Scan for the cell matching the given text and deliver its (X, Y) coordinate at center. 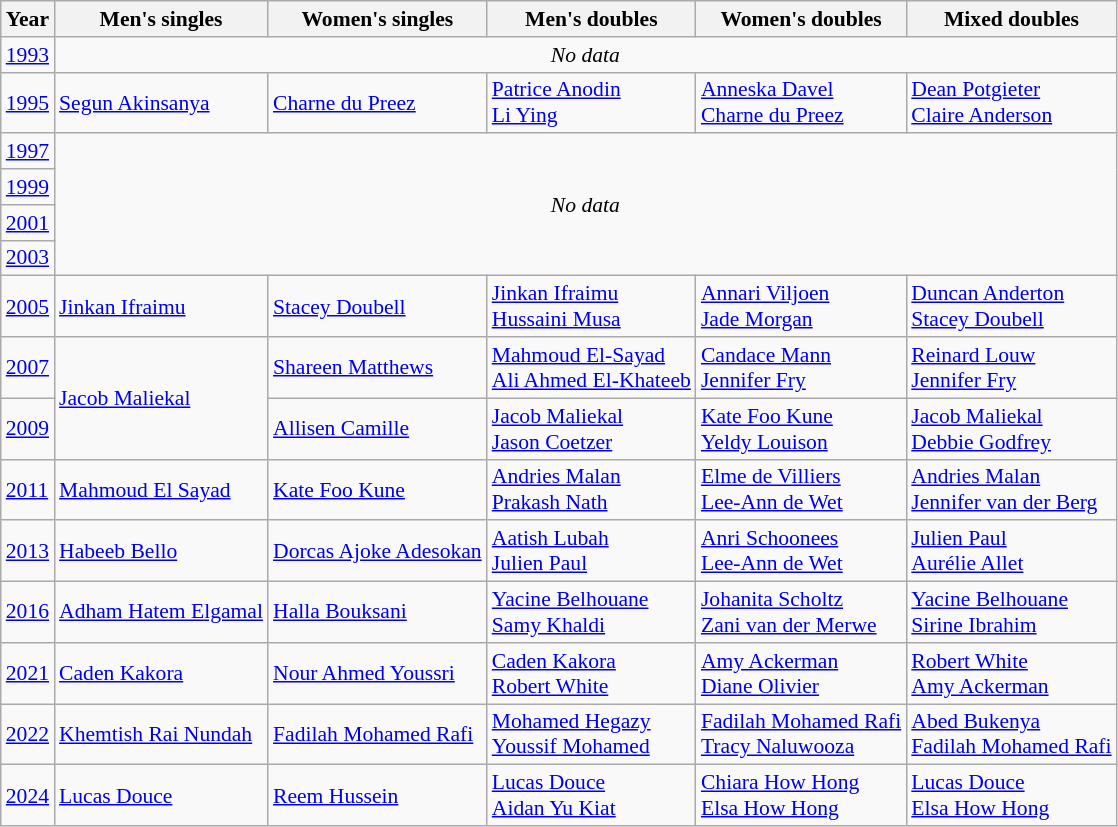
Chiara How Hong Elsa How Hong (801, 796)
1997 (28, 152)
Julien Paul Aurélie Allet (1011, 552)
Habeeb Bello (161, 552)
2016 (28, 612)
Caden Kakora (161, 674)
Jacob Maliekal Debbie Godfrey (1011, 428)
Lucas Douce (161, 796)
Andries Malan Prakash Nath (592, 490)
Caden Kakora Robert White (592, 674)
Johanita Scholtz Zani van der Merwe (801, 612)
1993 (28, 55)
Khemtish Rai Nundah (161, 734)
Segun Akinsanya (161, 102)
Reinard Louw Jennifer Fry (1011, 368)
Jacob Maliekal Jason Coetzer (592, 428)
2024 (28, 796)
Jinkan Ifraimu Hussaini Musa (592, 306)
Charne du Preez (378, 102)
Reem Hussein (378, 796)
Mohamed Hegazy Youssif Mohamed (592, 734)
2013 (28, 552)
Jacob Maliekal (161, 398)
Nour Ahmed Youssri (378, 674)
Amy Ackerman Diane Olivier (801, 674)
Allisen Camille (378, 428)
Dorcas Ajoke Adesokan (378, 552)
Mahmoud El-Sayad Ali Ahmed El-Khateeb (592, 368)
Jinkan Ifraimu (161, 306)
Andries Malan Jennifer van der Berg (1011, 490)
1995 (28, 102)
Abed Bukenya Fadilah Mohamed Rafi (1011, 734)
Year (28, 19)
Yacine Belhouane Sirine Ibrahim (1011, 612)
2022 (28, 734)
Women's doubles (801, 19)
Lucas Douce Aidan Yu Kiat (592, 796)
Mahmoud El Sayad (161, 490)
2021 (28, 674)
2011 (28, 490)
Adham Hatem Elgamal (161, 612)
2005 (28, 306)
Lucas Douce Elsa How Hong (1011, 796)
Shareen Matthews (378, 368)
Duncan Anderton Stacey Doubell (1011, 306)
Men's singles (161, 19)
Mixed doubles (1011, 19)
Stacey Doubell (378, 306)
Aatish Lubah Julien Paul (592, 552)
1999 (28, 187)
Candace Mann Jennifer Fry (801, 368)
Halla Bouksani (378, 612)
Anri Schoonees Lee-Ann de Wet (801, 552)
Yacine Belhouane Samy Khaldi (592, 612)
Dean Potgieter Claire Anderson (1011, 102)
Kate Foo Kune Yeldy Louison (801, 428)
Annari Viljoen Jade Morgan (801, 306)
Women's singles (378, 19)
Elme de Villiers Lee-Ann de Wet (801, 490)
Men's doubles (592, 19)
Kate Foo Kune (378, 490)
Anneska Davel Charne du Preez (801, 102)
2009 (28, 428)
Fadilah Mohamed Rafi Tracy Naluwooza (801, 734)
Fadilah Mohamed Rafi (378, 734)
2001 (28, 223)
Robert White Amy Ackerman (1011, 674)
2003 (28, 258)
Patrice Anodin Li Ying (592, 102)
2007 (28, 368)
